Find where the given text appears and provide that cell's center as (x, y) coordinate. 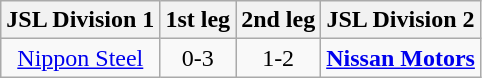
JSL Division 2 (401, 20)
1-2 (278, 58)
1st leg (198, 20)
2nd leg (278, 20)
JSL Division 1 (80, 20)
Nissan Motors (401, 58)
Nippon Steel (80, 58)
0-3 (198, 58)
